Find where the given text appears and provide that cell's center as [x, y] coordinate. 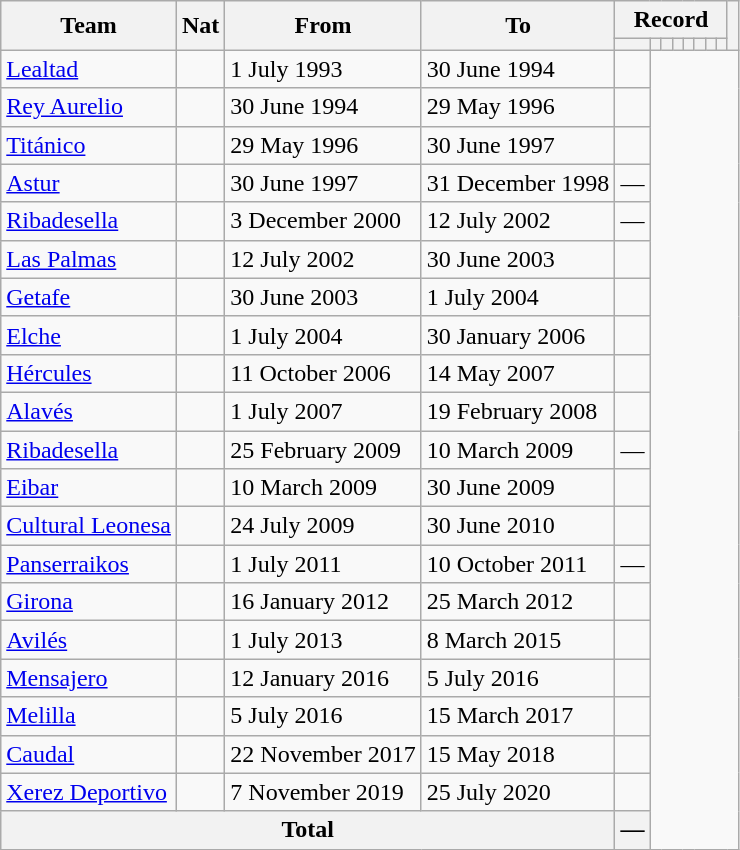
14 May 2007 [518, 373]
Panserraikos [89, 564]
31 December 1998 [518, 183]
Cultural Leonesa [89, 526]
22 November 2017 [323, 754]
1 July 2011 [323, 564]
Nat [200, 26]
1 July 1993 [323, 69]
24 July 2009 [323, 526]
Titánico [89, 145]
1 July 2013 [323, 640]
25 July 2020 [518, 792]
Melilla [89, 716]
Girona [89, 602]
Las Palmas [89, 259]
From [323, 26]
15 March 2017 [518, 716]
Xerez Deportivo [89, 792]
7 November 2019 [323, 792]
Mensajero [89, 678]
30 June 2009 [518, 488]
10 October 2011 [518, 564]
15 May 2018 [518, 754]
Caudal [89, 754]
Elche [89, 335]
Rey Aurelio [89, 107]
25 March 2012 [518, 602]
11 October 2006 [323, 373]
Alavés [89, 411]
Astur [89, 183]
30 June 2010 [518, 526]
30 January 2006 [518, 335]
Hércules [89, 373]
Getafe [89, 297]
8 March 2015 [518, 640]
Team [89, 26]
16 January 2012 [323, 602]
Eibar [89, 488]
25 February 2009 [323, 449]
Record [671, 20]
Avilés [89, 640]
19 February 2008 [518, 411]
Total [308, 830]
Lealtad [89, 69]
To [518, 26]
3 December 2000 [323, 221]
1 July 2007 [323, 411]
12 January 2016 [323, 678]
